Extract the [x, y] coordinate from the center of the cell holding the provided text.  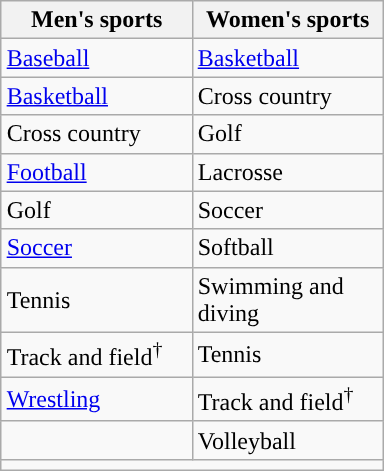
Wrestling [96, 400]
Softball [288, 248]
Football [96, 172]
Men's sports [96, 20]
Baseball [96, 58]
Women's sports [288, 20]
Lacrosse [288, 172]
Swimming and diving [288, 300]
Volleyball [288, 440]
